For the text-containing cell, return its midpoint in (x, y) coordinate format. 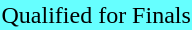
Qualified for Finals (96, 15)
